Search for the cell housing the specified text and yield its [X, Y] center coordinate. 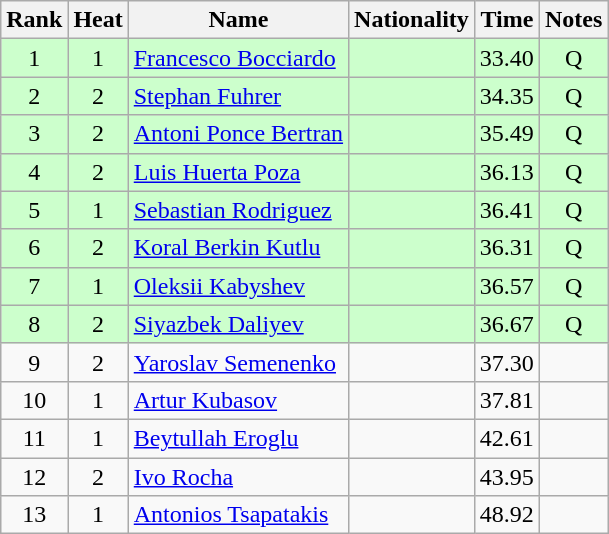
37.81 [506, 400]
9 [34, 362]
7 [34, 286]
Luis Huerta Poza [238, 172]
Antoni Ponce Bertran [238, 134]
Name [238, 20]
Beytullah Eroglu [238, 438]
36.13 [506, 172]
42.61 [506, 438]
Koral Berkin Kutlu [238, 248]
13 [34, 515]
34.35 [506, 96]
8 [34, 324]
Siyazbek Daliyev [238, 324]
Stephan Fuhrer [238, 96]
Oleksii Kabyshev [238, 286]
Yaroslav Semenenko [238, 362]
33.40 [506, 58]
5 [34, 210]
Rank [34, 20]
Francesco Bocciardo [238, 58]
43.95 [506, 477]
Notes [573, 20]
Time [506, 20]
12 [34, 477]
Sebastian Rodriguez [238, 210]
Ivo Rocha [238, 477]
36.31 [506, 248]
4 [34, 172]
Antonios Tsapatakis [238, 515]
35.49 [506, 134]
36.57 [506, 286]
3 [34, 134]
6 [34, 248]
11 [34, 438]
10 [34, 400]
Heat [98, 20]
Nationality [412, 20]
37.30 [506, 362]
36.41 [506, 210]
36.67 [506, 324]
48.92 [506, 515]
Artur Kubasov [238, 400]
